Scan for the cell matching the given text and deliver its [X, Y] coordinate at center. 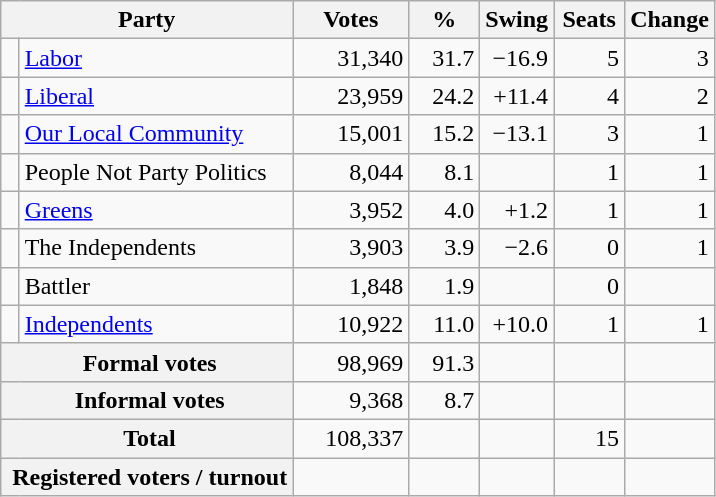
Votes [351, 20]
% [444, 20]
1,848 [351, 286]
People Not Party Politics [156, 172]
108,337 [351, 438]
5 [590, 58]
−2.6 [517, 248]
31.7 [444, 58]
15.2 [444, 134]
3.9 [444, 248]
9,368 [351, 400]
98,969 [351, 362]
Registered voters / turnout [147, 477]
10,922 [351, 324]
Battler [156, 286]
11.0 [444, 324]
1.9 [444, 286]
15 [590, 438]
Informal votes [147, 400]
Independents [156, 324]
4.0 [444, 210]
Our Local Community [156, 134]
8.1 [444, 172]
3,952 [351, 210]
23,959 [351, 96]
Party [147, 20]
Change [670, 20]
Labor [156, 58]
8.7 [444, 400]
Formal votes [147, 362]
Seats [590, 20]
31,340 [351, 58]
Liberal [156, 96]
91.3 [444, 362]
+1.2 [517, 210]
−16.9 [517, 58]
−13.1 [517, 134]
2 [670, 96]
Greens [156, 210]
+10.0 [517, 324]
4 [590, 96]
Swing [517, 20]
The Independents [156, 248]
+11.4 [517, 96]
24.2 [444, 96]
15,001 [351, 134]
Total [147, 438]
3,903 [351, 248]
8,044 [351, 172]
